Return the (X, Y) coordinate for the center point of the cell that contains the specified text.  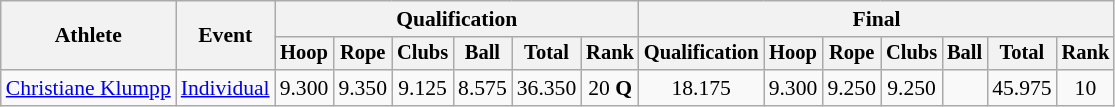
20 Q (610, 88)
9.350 (362, 88)
Event (226, 36)
10 (1086, 88)
Athlete (88, 36)
8.575 (482, 88)
45.975 (1022, 88)
36.350 (546, 88)
Christiane Klumpp (88, 88)
Individual (226, 88)
Final (876, 19)
9.125 (422, 88)
18.175 (702, 88)
